Extract the [X, Y] coordinate from the center of the cell holding the provided text.  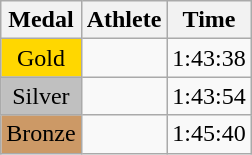
Gold [41, 58]
Time [209, 20]
Medal [41, 20]
1:45:40 [209, 134]
1:43:54 [209, 96]
Athlete [124, 20]
Silver [41, 96]
Bronze [41, 134]
1:43:38 [209, 58]
